Determine the [X, Y] coordinate at the center of the cell enclosing the given text.  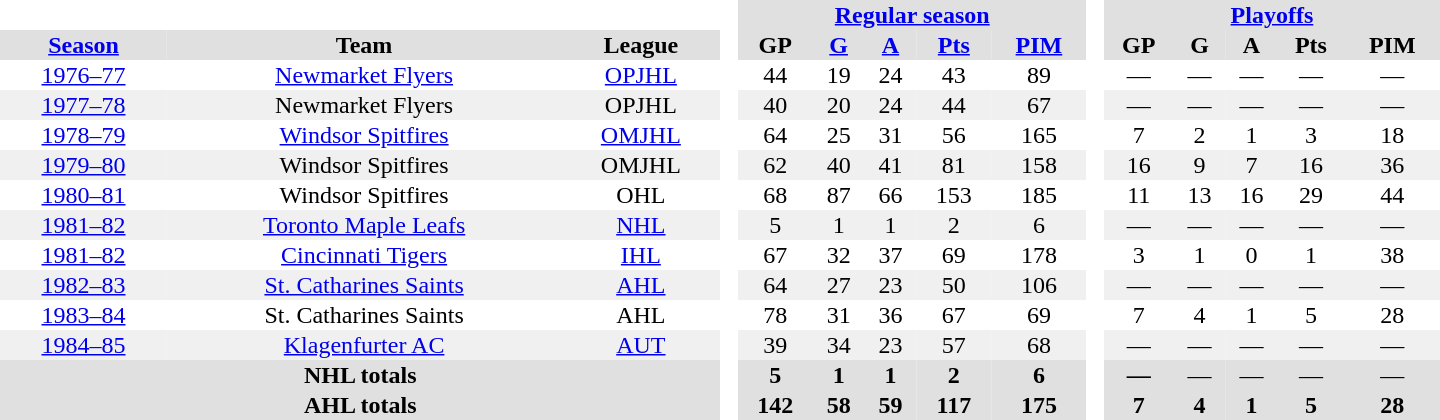
185 [1038, 195]
IHL [640, 255]
37 [891, 255]
175 [1038, 405]
39 [776, 345]
1983–84 [84, 315]
25 [839, 135]
AUT [640, 345]
50 [954, 285]
142 [776, 405]
18 [1392, 135]
1982–83 [84, 285]
43 [954, 75]
57 [954, 345]
1978–79 [84, 135]
78 [776, 315]
1976–77 [84, 75]
Team [364, 45]
59 [891, 405]
Season [84, 45]
1980–81 [84, 195]
58 [839, 405]
Klagenfurter AC [364, 345]
13 [1200, 195]
56 [954, 135]
OHL [640, 195]
Playoffs [1272, 15]
117 [954, 405]
Cincinnati Tigers [364, 255]
38 [1392, 255]
106 [1038, 285]
11 [1139, 195]
0 [1252, 255]
Regular season [912, 15]
NHL [640, 225]
66 [891, 195]
1979–80 [84, 165]
1984–85 [84, 345]
41 [891, 165]
34 [839, 345]
9 [1200, 165]
62 [776, 165]
NHL totals [360, 375]
AHL totals [360, 405]
27 [839, 285]
178 [1038, 255]
Toronto Maple Leafs [364, 225]
89 [1038, 75]
81 [954, 165]
165 [1038, 135]
19 [839, 75]
87 [839, 195]
1977–78 [84, 105]
29 [1310, 195]
32 [839, 255]
20 [839, 105]
158 [1038, 165]
153 [954, 195]
League [640, 45]
